Extract the (X, Y) coordinate from the center of the cell holding the provided text.  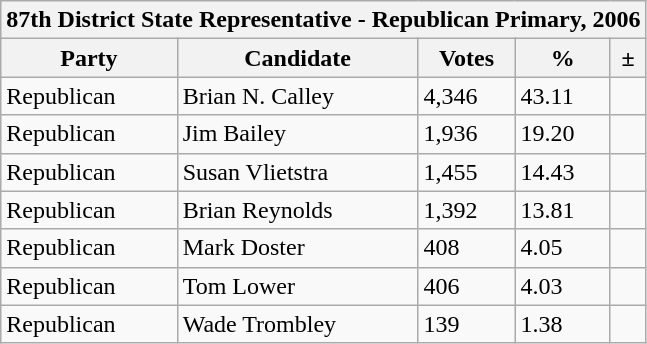
4,346 (466, 96)
13.81 (562, 210)
± (628, 58)
1,392 (466, 210)
43.11 (562, 96)
Party (89, 58)
1.38 (562, 324)
19.20 (562, 134)
1,455 (466, 172)
4.05 (562, 248)
1,936 (466, 134)
Tom Lower (298, 286)
Candidate (298, 58)
Brian Reynolds (298, 210)
14.43 (562, 172)
Wade Trombley (298, 324)
408 (466, 248)
4.03 (562, 286)
% (562, 58)
Votes (466, 58)
Mark Doster (298, 248)
87th District State Representative - Republican Primary, 2006 (324, 20)
139 (466, 324)
Susan Vlietstra (298, 172)
Jim Bailey (298, 134)
406 (466, 286)
Brian N. Calley (298, 96)
